Scan for the cell matching the given text and deliver its [x, y] coordinate at center. 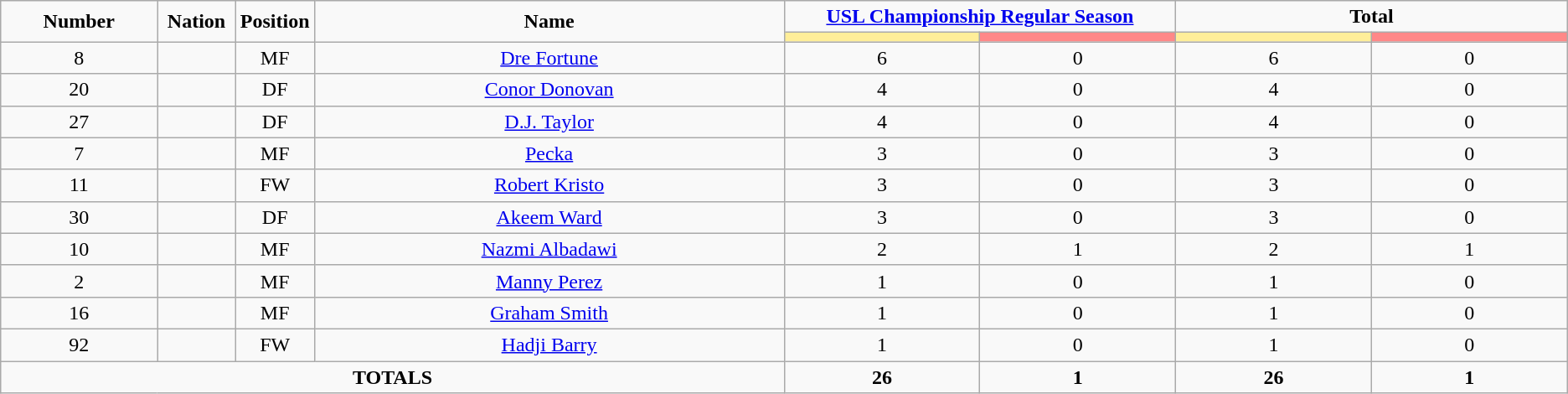
TOTALS [392, 376]
Manny Perez [549, 281]
Dre Fortune [549, 58]
Total [1372, 17]
Pecka [549, 153]
Akeem Ward [549, 217]
Hadji Barry [549, 345]
Nation [197, 22]
92 [79, 345]
8 [79, 58]
Nazmi Albadawi [549, 249]
27 [79, 122]
Graham Smith [549, 313]
Number [79, 22]
Conor Donovan [549, 90]
11 [79, 185]
D.J. Taylor [549, 122]
10 [79, 249]
Robert Kristo [549, 185]
Position [275, 22]
Name [549, 22]
30 [79, 217]
USL Championship Regular Season [980, 17]
7 [79, 153]
20 [79, 90]
16 [79, 313]
